Find where the given text appears and provide that cell's center as (x, y) coordinate. 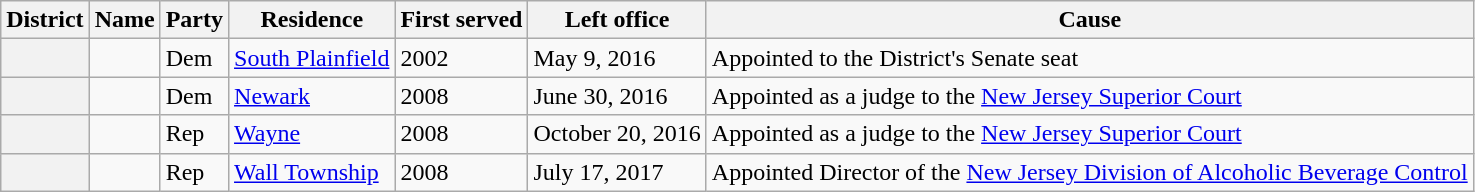
July 17, 2017 (617, 172)
Wall Township (312, 172)
Appointed Director of the New Jersey Division of Alcoholic Beverage Control (1090, 172)
Name (124, 20)
Wayne (312, 134)
First served (462, 20)
District (45, 20)
Newark (312, 96)
Cause (1090, 20)
South Plainfield (312, 58)
2002 (462, 58)
Left office (617, 20)
Appointed to the District's Senate seat (1090, 58)
May 9, 2016 (617, 58)
Residence (312, 20)
Party (194, 20)
June 30, 2016 (617, 96)
October 20, 2016 (617, 134)
